Return (X, Y) of the center of cell containing provided text 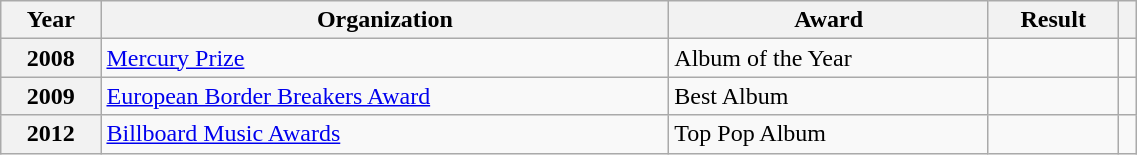
2012 (51, 134)
Billboard Music Awards (385, 134)
Year (51, 20)
Award (829, 20)
Mercury Prize (385, 58)
Top Pop Album (829, 134)
Organization (385, 20)
Best Album (829, 96)
Result (1053, 20)
2009 (51, 96)
2008 (51, 58)
Album of the Year (829, 58)
European Border Breakers Award (385, 96)
